Output the (x, y) coordinate of the center of the cell containing the given text.  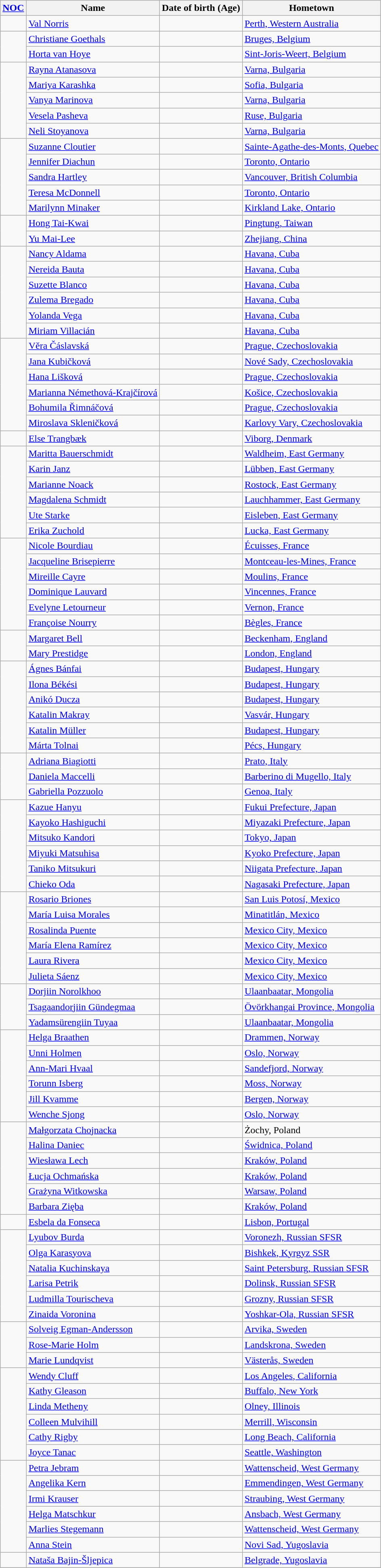
Kirkland Lake, Ontario (312, 208)
Larisa Petrik (93, 1283)
Zinaida Voronina (93, 1314)
Unni Holmen (93, 1053)
Nové Sady, Czechoslovakia (312, 361)
Ann-Mari Hvaal (93, 1068)
Los Angeles, California (312, 1375)
Emmendingen, West Germany (312, 1483)
Else Trangbæk (93, 438)
Tsagaandorjiin Gündegmaa (93, 1007)
Wendy Cluff (93, 1375)
Julieta Sáenz (93, 976)
Vancouver, British Columbia (312, 177)
Viborg, Denmark (312, 438)
Katalin Makray (93, 715)
Marilynn Minaker (93, 208)
Name (93, 8)
Nicole Bourdiau (93, 546)
Ruse, Bulgaria (312, 115)
Cathy Rigby (93, 1437)
Dolinsk, Russian SFSR (312, 1283)
Taniko Mitsukuri (93, 868)
Waldheim, East Germany (312, 454)
Linda Metheny (93, 1406)
Ute Starke (93, 515)
Chieko Oda (93, 884)
Sint-Joris-Weert, Belgium (312, 54)
Novi Sad, Yugoslavia (312, 1545)
Rayna Atanasova (93, 69)
Suzette Blanco (93, 285)
Jennifer Diachun (93, 161)
Świdnica, Poland (312, 1145)
Rosario Briones (93, 899)
Colleen Mulvihill (93, 1421)
Ludmilla Tourischeva (93, 1299)
Olga Karasyova (93, 1253)
Anikó Ducza (93, 700)
Lauchhammer, East Germany (312, 500)
Dominique Lauvard (93, 592)
Minatitlán, Mexico (312, 914)
Jana Kubičková (93, 361)
Warsaw, Poland (312, 1191)
Grozny, Russian SFSR (312, 1299)
María Luisa Morales (93, 914)
Miyazaki Prefecture, Japan (312, 822)
Vesela Pasheva (93, 115)
Moss, Norway (312, 1084)
Bishkek, Kyrgyz SSR (312, 1253)
Yadamsürengiin Tuyaa (93, 1022)
Maritta Bauerschmidt (93, 454)
Marie Lundqvist (93, 1360)
Miriam Villacián (93, 331)
Irmi Krauser (93, 1499)
Anna Stein (93, 1545)
Rose-Marie Holm (93, 1345)
Hometown (312, 8)
Françoise Nourry (93, 623)
Gabriella Pozzuolo (93, 792)
Lisbon, Portugal (312, 1222)
Pécs, Hungary (312, 746)
Buffalo, New York (312, 1391)
Rostock, East Germany (312, 484)
Solveig Egman-Andersson (93, 1329)
Łucja Ochmańska (93, 1176)
Adriana Biagiotti (93, 761)
Laura Rivera (93, 961)
Lucka, East Germany (312, 530)
Bohumila Řimnáčová (93, 407)
Hana Lišková (93, 377)
Barberino di Mugello, Italy (312, 776)
Dorjiin Norolkhoo (93, 992)
Val Norris (93, 23)
Halina Daniec (93, 1145)
Ansbach, West Germany (312, 1514)
Lyubov Burda (93, 1237)
Kyoko Prefecture, Japan (312, 853)
Mary Prestidge (93, 653)
Belgrade, Yugoslavia (312, 1560)
Zhejiang, China (312, 239)
Saint Petersburg, Russian SFSR (312, 1268)
Zulema Bregado (93, 300)
Teresa McDonnell (93, 193)
NOC (13, 8)
Erika Zuchold (93, 530)
Jacqueline Brisepierre (93, 561)
Vernon, France (312, 607)
Beckenham, England (312, 638)
Christiane Goethals (93, 39)
Niigata Prefecture, Japan (312, 868)
Bruges, Belgium (312, 39)
Montceau-les-Mines, France (312, 561)
Hong Tai-Kwai (93, 223)
Straubing, West Germany (312, 1499)
Övörkhangai Province, Mongolia (312, 1007)
Helga Braathen (93, 1038)
Sandefjord, Norway (312, 1068)
Magdalena Schmidt (93, 500)
Ilona Békési (93, 684)
Kazue Hanyu (93, 807)
Barbara Zięba (93, 1207)
Arvika, Sweden (312, 1329)
Esbela da Fonseca (93, 1222)
Horta van Hoye (93, 54)
Katalin Müller (93, 730)
Sandra Hartley (93, 177)
Olney, Illinois (312, 1406)
Márta Tolnai (93, 746)
Marianna Némethová-Krajčírová (93, 392)
Marlies Stegemann (93, 1529)
Merrill, Wisconsin (312, 1421)
Lübben, East Germany (312, 469)
Moulins, France (312, 576)
Helga Matschkur (93, 1514)
Grażyna Witkowska (93, 1191)
Yu Mai-Lee (93, 239)
Daniela Maccelli (93, 776)
Kayoko Hashiguchi (93, 822)
Rosalinda Puente (93, 930)
Nataša Bajin-Šljepica (93, 1560)
Bègles, France (312, 623)
Vasvár, Hungary (312, 715)
Yoshkar-Ola, Russian SFSR (312, 1314)
Věra Čáslavská (93, 346)
Karlovy Vary, Czechoslovakia (312, 423)
Mireille Cayre (93, 576)
Suzanne Cloutier (93, 146)
Sainte-Agathe-des-Monts, Quebec (312, 146)
Natalia Kuchinskaya (93, 1268)
Sofia, Bulgaria (312, 85)
Karin Janz (93, 469)
Yolanda Vega (93, 315)
London, England (312, 653)
Košice, Czechoslovakia (312, 392)
Genoa, Italy (312, 792)
Ágnes Bánfai (93, 669)
Date of birth (Age) (201, 8)
Long Beach, California (312, 1437)
Drammen, Norway (312, 1038)
Żochy, Poland (312, 1130)
Prato, Italy (312, 761)
Mariya Karashka (93, 85)
Kathy Gleason (93, 1391)
Jill Kvamme (93, 1099)
María Elena Ramírez (93, 945)
Nagasaki Prefecture, Japan (312, 884)
Fukui Prefecture, Japan (312, 807)
Wenche Sjong (93, 1114)
Bergen, Norway (312, 1099)
San Luis Potosí, Mexico (312, 899)
Margaret Bell (93, 638)
Écuisses, France (312, 546)
Petra Jebram (93, 1468)
Angelika Kern (93, 1483)
Miyuki Matsuhisa (93, 853)
Nereida Bauta (93, 269)
Vanya Marinova (93, 100)
Eisleben, East Germany (312, 515)
Joyce Tanac (93, 1453)
Marianne Noack (93, 484)
Neli Stoyanova (93, 131)
Västerås, Sweden (312, 1360)
Wiesława Lech (93, 1160)
Landskrona, Sweden (312, 1345)
Małgorzata Chojnacka (93, 1130)
Pingtung, Taiwan (312, 223)
Mitsuko Kandori (93, 838)
Perth, Western Australia (312, 23)
Vincennes, France (312, 592)
Nancy Aldama (93, 254)
Tokyo, Japan (312, 838)
Seattle, Washington (312, 1453)
Miroslava Skleničková (93, 423)
Voronezh, Russian SFSR (312, 1237)
Evelyne Letourneur (93, 607)
Torunn Isberg (93, 1084)
